Output the [X, Y] coordinate of the center of the cell containing the given text.  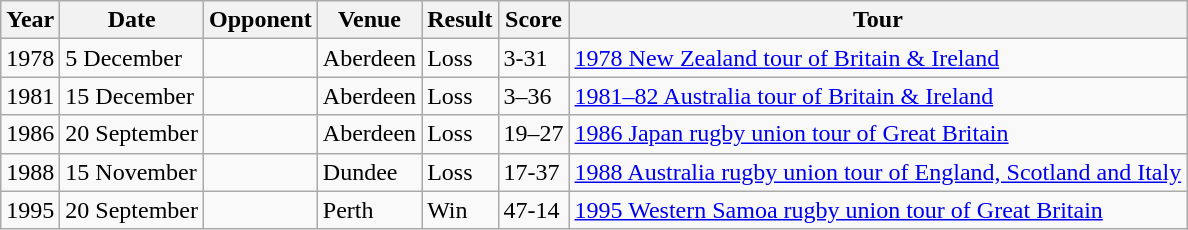
1981 [30, 96]
15 November [132, 172]
Dundee [369, 172]
Date [132, 20]
Year [30, 20]
Win [460, 210]
1986 [30, 134]
1978 [30, 58]
Venue [369, 20]
15 December [132, 96]
1988 [30, 172]
47-14 [534, 210]
3-31 [534, 58]
Tour [878, 20]
1981–82 Australia tour of Britain & Ireland [878, 96]
Perth [369, 210]
1995 Western Samoa rugby union tour of Great Britain [878, 210]
1995 [30, 210]
5 December [132, 58]
1978 New Zealand tour of Britain & Ireland [878, 58]
3–36 [534, 96]
1988 Australia rugby union tour of England, Scotland and Italy [878, 172]
Score [534, 20]
Result [460, 20]
17-37 [534, 172]
Opponent [261, 20]
1986 Japan rugby union tour of Great Britain [878, 134]
19–27 [534, 134]
